Extract the [X, Y] coordinate from the center of the cell holding the provided text.  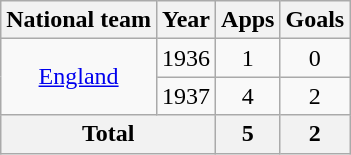
0 [315, 58]
1937 [186, 96]
England [79, 77]
Goals [315, 20]
Apps [248, 20]
Total [108, 134]
5 [248, 134]
Year [186, 20]
1936 [186, 58]
1 [248, 58]
4 [248, 96]
National team [79, 20]
